Pinpoint the cell where the given text exists, returning its [x, y] midpoint coordinate. 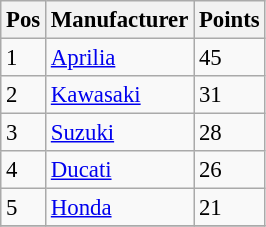
Ducati [120, 170]
Kawasaki [120, 95]
Aprilia [120, 58]
1 [24, 58]
26 [230, 170]
4 [24, 170]
45 [230, 58]
21 [230, 208]
2 [24, 95]
Pos [24, 20]
28 [230, 133]
Points [230, 20]
3 [24, 133]
5 [24, 208]
Manufacturer [120, 20]
Suzuki [120, 133]
Honda [120, 208]
31 [230, 95]
